Detect which cell encompasses the target text, then output its [X, Y] center coordinate. 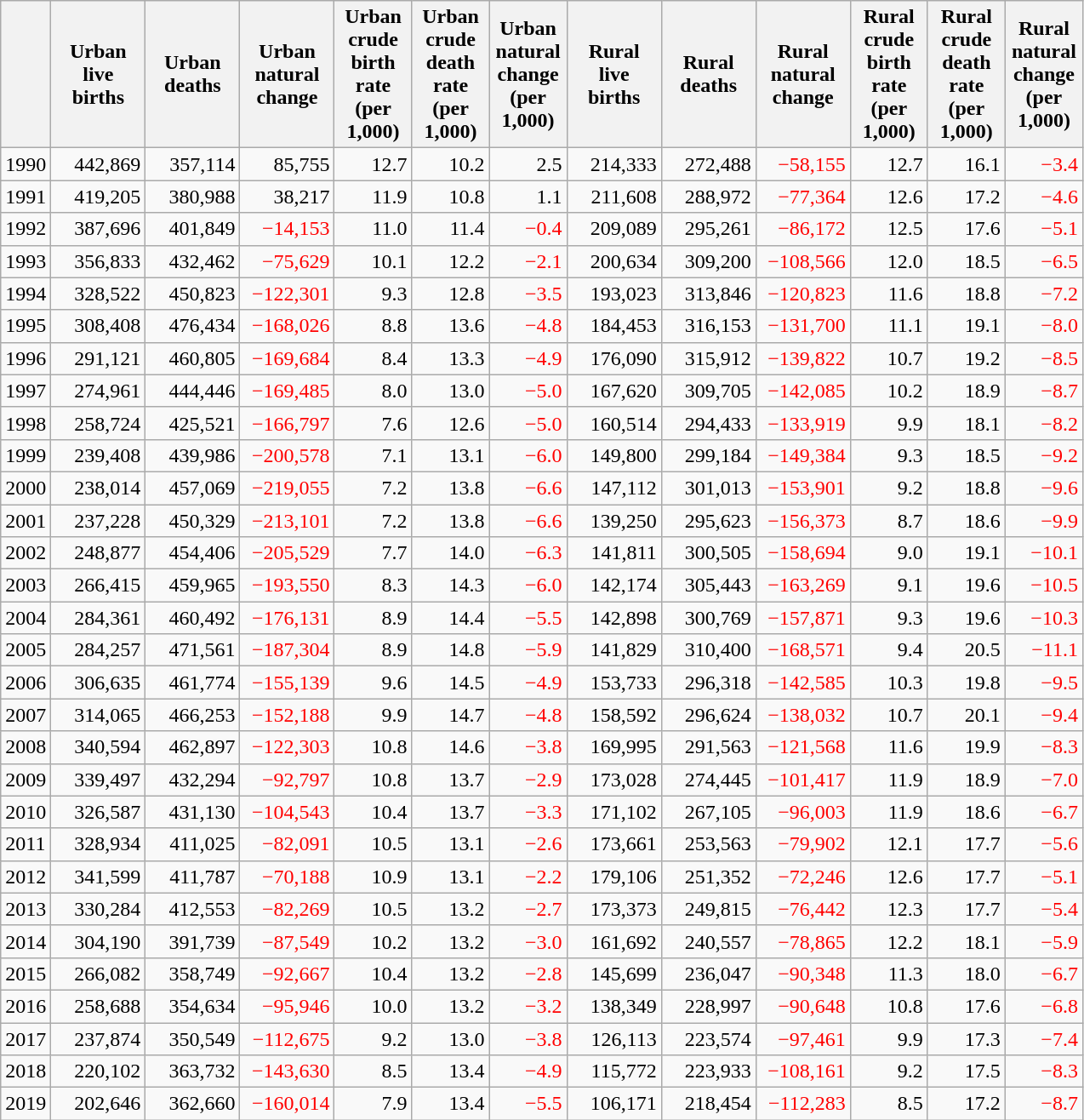
295,261 [708, 229]
−8.2 [1043, 423]
305,443 [708, 586]
11.4 [451, 229]
−108,566 [803, 261]
85,755 [288, 164]
−9.6 [1043, 488]
−4.6 [1043, 197]
471,561 [192, 650]
236,047 [708, 974]
454,406 [192, 553]
−8.0 [1043, 326]
−9.9 [1043, 520]
13.6 [451, 326]
2007 [26, 715]
309,200 [708, 261]
2000 [26, 488]
328,934 [99, 844]
1998 [26, 423]
2012 [26, 877]
2004 [26, 618]
−169,485 [288, 391]
442,869 [99, 164]
−3.2 [528, 1006]
308,408 [99, 326]
291,563 [708, 747]
391,739 [192, 941]
2011 [26, 844]
2015 [26, 974]
−82,269 [288, 909]
115,772 [614, 1071]
−153,901 [803, 488]
12.3 [888, 909]
2019 [26, 1104]
11.3 [888, 974]
Urban natural change [288, 75]
Rural natural change (per 1,000) [1043, 75]
411,787 [192, 877]
145,699 [614, 974]
Rural live births [614, 75]
173,028 [614, 780]
−8.5 [1043, 358]
291,121 [99, 358]
267,105 [708, 812]
223,574 [708, 1039]
1992 [26, 229]
−157,871 [803, 618]
153,733 [614, 683]
7.7 [373, 553]
202,646 [99, 1104]
12.5 [888, 229]
142,174 [614, 586]
387,696 [99, 229]
106,171 [614, 1104]
380,988 [192, 197]
20.1 [967, 715]
139,250 [614, 520]
Urban crude birth rate (per 1,000) [373, 75]
1991 [26, 197]
Urban live births [99, 75]
171,102 [614, 812]
2.5 [528, 164]
38,217 [288, 197]
−78,865 [803, 941]
−138,032 [803, 715]
193,023 [614, 294]
−131,700 [803, 326]
161,692 [614, 941]
−7.4 [1043, 1039]
258,688 [99, 1006]
14.8 [451, 650]
−96,003 [803, 812]
7.6 [373, 423]
419,205 [99, 197]
−193,550 [288, 586]
2014 [26, 941]
350,549 [192, 1039]
−166,797 [288, 423]
158,592 [614, 715]
−152,188 [288, 715]
9.4 [888, 650]
239,408 [99, 455]
12.0 [888, 261]
357,114 [192, 164]
Rural natural change [803, 75]
−72,246 [803, 877]
−97,461 [803, 1039]
−6.8 [1043, 1006]
238,014 [99, 488]
−122,303 [288, 747]
−9.4 [1043, 715]
−133,919 [803, 423]
−122,301 [288, 294]
Urban deaths [192, 75]
326,587 [99, 812]
179,106 [614, 877]
9.0 [888, 553]
1.1 [528, 197]
309,705 [708, 391]
−104,543 [288, 812]
−176,131 [288, 618]
−108,161 [803, 1071]
Urban natural change (per 1,000) [528, 75]
14.6 [451, 747]
294,433 [708, 423]
200,634 [614, 261]
−101,417 [803, 780]
461,774 [192, 683]
330,284 [99, 909]
−3.0 [528, 941]
−77,364 [803, 197]
−70,188 [288, 877]
450,823 [192, 294]
218,454 [708, 1104]
16.1 [967, 164]
14.7 [451, 715]
237,874 [99, 1039]
310,400 [708, 650]
2013 [26, 909]
300,505 [708, 553]
450,329 [192, 520]
10.3 [888, 683]
8.7 [888, 520]
266,415 [99, 586]
253,563 [708, 844]
432,294 [192, 780]
237,228 [99, 520]
356,833 [99, 261]
−155,139 [288, 683]
167,620 [614, 391]
251,352 [708, 877]
9.1 [888, 586]
−92,797 [288, 780]
432,462 [192, 261]
−0.4 [528, 229]
−7.2 [1043, 294]
18.0 [967, 974]
460,492 [192, 618]
1990 [26, 164]
−92,667 [288, 974]
8.8 [373, 326]
288,972 [708, 197]
149,800 [614, 455]
−2.9 [528, 780]
401,849 [192, 229]
1993 [26, 261]
−82,091 [288, 844]
411,025 [192, 844]
184,453 [614, 326]
169,995 [614, 747]
−58,155 [803, 164]
284,257 [99, 650]
412,553 [192, 909]
−2.7 [528, 909]
−142,085 [803, 391]
314,065 [99, 715]
−10.1 [1043, 553]
315,912 [708, 358]
1997 [26, 391]
−3.4 [1043, 164]
476,434 [192, 326]
14.4 [451, 618]
8.3 [373, 586]
10.9 [373, 877]
141,829 [614, 650]
173,373 [614, 909]
176,090 [614, 358]
296,318 [708, 683]
306,635 [99, 683]
17.5 [967, 1071]
−160,014 [288, 1104]
313,846 [708, 294]
−87,549 [288, 941]
−6.3 [528, 553]
−11.1 [1043, 650]
214,333 [614, 164]
138,349 [614, 1006]
−5.4 [1043, 909]
266,082 [99, 974]
−3.5 [528, 294]
12.8 [451, 294]
457,069 [192, 488]
299,184 [708, 455]
7.1 [373, 455]
−75,629 [288, 261]
363,732 [192, 1071]
−2.6 [528, 844]
13.3 [451, 358]
296,624 [708, 715]
−163,269 [803, 586]
126,113 [614, 1039]
2003 [26, 586]
−121,568 [803, 747]
−149,384 [803, 455]
300,769 [708, 618]
−6.5 [1043, 261]
Urban crude death rate (per 1,000) [451, 75]
11.1 [888, 326]
2018 [26, 1071]
141,811 [614, 553]
1996 [26, 358]
−219,055 [288, 488]
−3.3 [528, 812]
−169,684 [288, 358]
1999 [26, 455]
−2.2 [528, 877]
459,965 [192, 586]
Rural crude death rate (per 1,000) [967, 75]
Rural crude birth rate (per 1,000) [888, 75]
−112,283 [803, 1104]
19.2 [967, 358]
142,898 [614, 618]
358,749 [192, 974]
2008 [26, 747]
−158,694 [803, 553]
−7.0 [1043, 780]
−205,529 [288, 553]
7.9 [373, 1104]
240,557 [708, 941]
−112,675 [288, 1039]
14.3 [451, 586]
10.0 [373, 1006]
354,634 [192, 1006]
−120,823 [803, 294]
462,897 [192, 747]
−76,442 [803, 909]
−9.5 [1043, 683]
19.8 [967, 683]
316,153 [708, 326]
425,521 [192, 423]
−156,373 [803, 520]
274,445 [708, 780]
249,815 [708, 909]
−139,822 [803, 358]
8.0 [373, 391]
295,623 [708, 520]
11.0 [373, 229]
−187,304 [288, 650]
211,608 [614, 197]
2016 [26, 1006]
14.0 [451, 553]
−5.6 [1043, 844]
19.9 [967, 747]
−95,946 [288, 1006]
1994 [26, 294]
301,013 [708, 488]
−200,578 [288, 455]
228,997 [708, 1006]
2002 [26, 553]
272,488 [708, 164]
9.6 [373, 683]
460,805 [192, 358]
2010 [26, 812]
274,961 [99, 391]
17.3 [967, 1039]
209,089 [614, 229]
431,130 [192, 812]
2017 [26, 1039]
160,514 [614, 423]
−168,026 [288, 326]
2009 [26, 780]
220,102 [99, 1071]
−79,902 [803, 844]
−2.1 [528, 261]
340,594 [99, 747]
10.1 [373, 261]
−9.2 [1043, 455]
1995 [26, 326]
223,933 [708, 1071]
439,986 [192, 455]
147,112 [614, 488]
−90,348 [803, 974]
328,522 [99, 294]
−168,571 [803, 650]
−90,648 [803, 1006]
284,361 [99, 618]
−14,153 [288, 229]
12.1 [888, 844]
−10.5 [1043, 586]
248,877 [99, 553]
304,190 [99, 941]
8.4 [373, 358]
341,599 [99, 877]
173,661 [614, 844]
Rural deaths [708, 75]
−213,101 [288, 520]
2006 [26, 683]
466,253 [192, 715]
339,497 [99, 780]
−2.8 [528, 974]
258,724 [99, 423]
2005 [26, 650]
2001 [26, 520]
−142,585 [803, 683]
−143,630 [288, 1071]
20.5 [967, 650]
−86,172 [803, 229]
362,660 [192, 1104]
−10.3 [1043, 618]
14.5 [451, 683]
444,446 [192, 391]
